Locate the cell with the specified text and output its (X, Y) center coordinate. 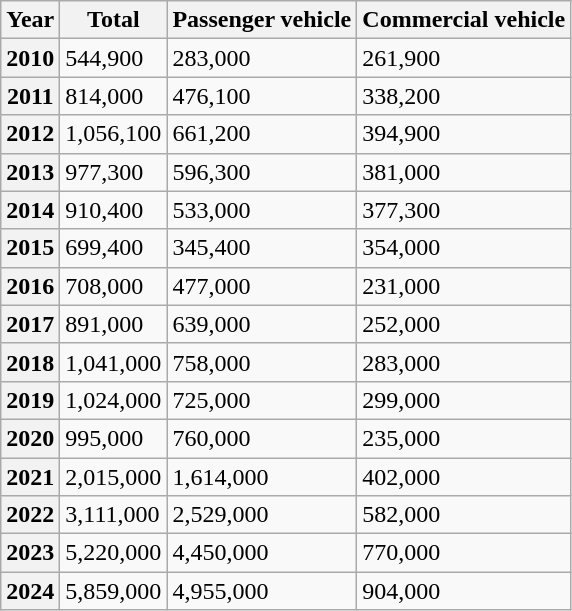
904,000 (464, 591)
235,000 (464, 438)
910,400 (114, 210)
354,000 (464, 248)
Commercial vehicle (464, 20)
5,220,000 (114, 553)
3,111,000 (114, 515)
394,900 (464, 134)
699,400 (114, 248)
2022 (30, 515)
377,300 (464, 210)
Passenger vehicle (262, 20)
758,000 (262, 362)
2023 (30, 553)
2,015,000 (114, 477)
2021 (30, 477)
402,000 (464, 477)
2012 (30, 134)
770,000 (464, 553)
476,100 (262, 96)
345,400 (262, 248)
2017 (30, 324)
5,859,000 (114, 591)
639,000 (262, 324)
2011 (30, 96)
1,041,000 (114, 362)
2010 (30, 58)
299,000 (464, 400)
582,000 (464, 515)
977,300 (114, 172)
477,000 (262, 286)
381,000 (464, 172)
995,000 (114, 438)
2014 (30, 210)
2,529,000 (262, 515)
2024 (30, 591)
4,450,000 (262, 553)
596,300 (262, 172)
891,000 (114, 324)
1,614,000 (262, 477)
1,024,000 (114, 400)
4,955,000 (262, 591)
Year (30, 20)
2016 (30, 286)
2019 (30, 400)
814,000 (114, 96)
2020 (30, 438)
261,900 (464, 58)
533,000 (262, 210)
1,056,100 (114, 134)
725,000 (262, 400)
2018 (30, 362)
661,200 (262, 134)
2013 (30, 172)
760,000 (262, 438)
231,000 (464, 286)
Total (114, 20)
252,000 (464, 324)
544,900 (114, 58)
338,200 (464, 96)
708,000 (114, 286)
2015 (30, 248)
